Extract the (x, y) coordinate from the center of the cell holding the provided text.  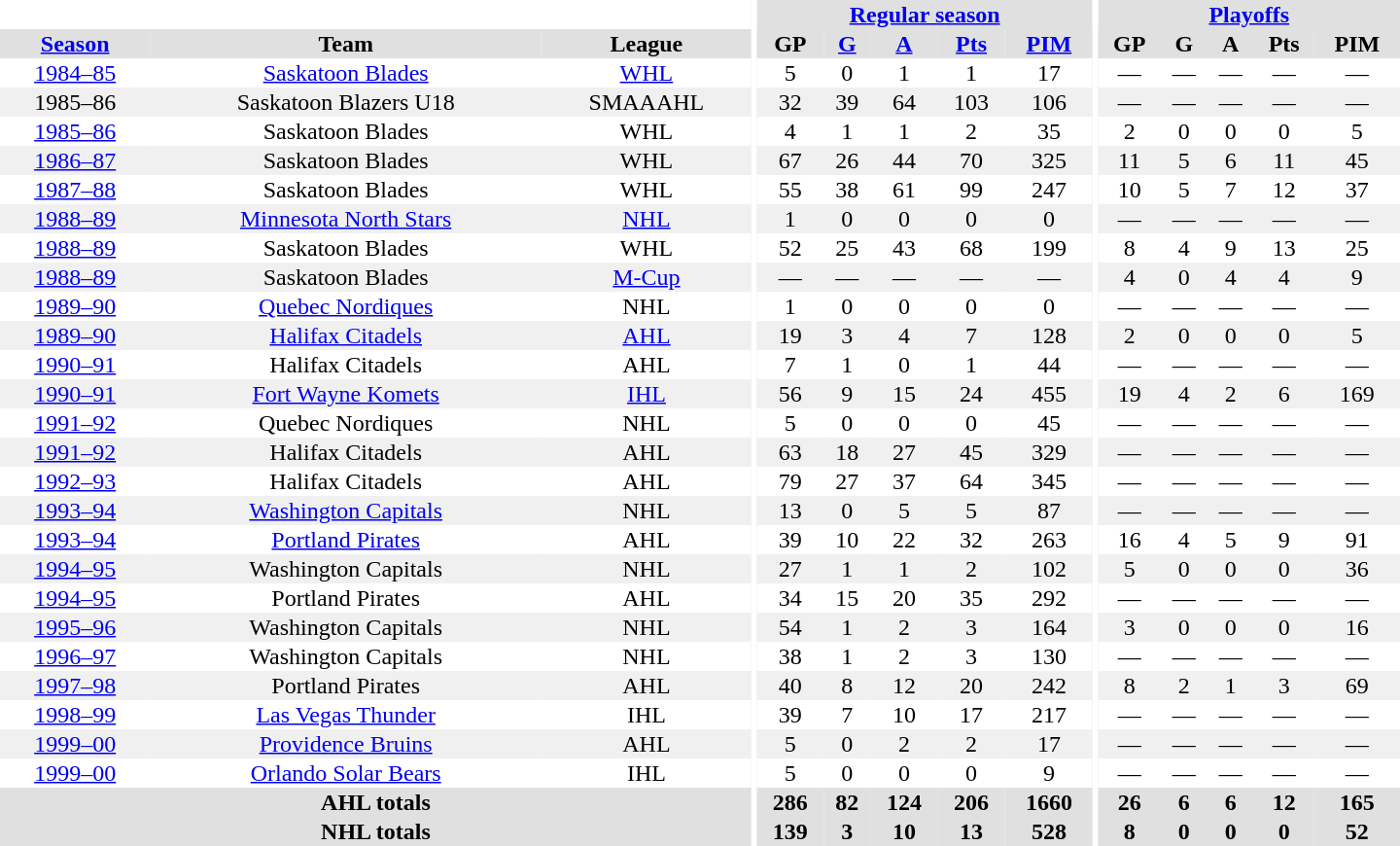
69 (1357, 686)
24 (970, 394)
AHL totals (375, 802)
40 (789, 686)
455 (1049, 394)
Orlando Solar Bears (346, 773)
206 (970, 802)
169 (1357, 394)
99 (970, 190)
Minnesota North Stars (346, 219)
79 (789, 481)
SMAAAHL (647, 102)
1987–88 (75, 190)
Season (75, 44)
1660 (1049, 802)
Saskatoon Blazers U18 (346, 102)
102 (1049, 569)
56 (789, 394)
242 (1049, 686)
1996–97 (75, 656)
139 (789, 831)
54 (789, 627)
91 (1357, 540)
292 (1049, 598)
1998–99 (75, 715)
Regular season (925, 15)
247 (1049, 190)
55 (789, 190)
103 (970, 102)
124 (904, 802)
1995–96 (75, 627)
18 (847, 452)
League (647, 44)
1997–98 (75, 686)
87 (1049, 511)
528 (1049, 831)
325 (1049, 160)
128 (1049, 335)
Playoffs (1248, 15)
286 (789, 802)
Team (346, 44)
106 (1049, 102)
217 (1049, 715)
Fort Wayne Komets (346, 394)
34 (789, 598)
22 (904, 540)
164 (1049, 627)
1984–85 (75, 73)
61 (904, 190)
165 (1357, 802)
67 (789, 160)
M-Cup (647, 277)
329 (1049, 452)
1992–93 (75, 481)
70 (970, 160)
36 (1357, 569)
82 (847, 802)
1986–87 (75, 160)
Las Vegas Thunder (346, 715)
199 (1049, 248)
63 (789, 452)
345 (1049, 481)
Providence Bruins (346, 744)
43 (904, 248)
130 (1049, 656)
68 (970, 248)
NHL totals (375, 831)
263 (1049, 540)
